Output the [x, y] coordinate of the center of the cell containing the given text.  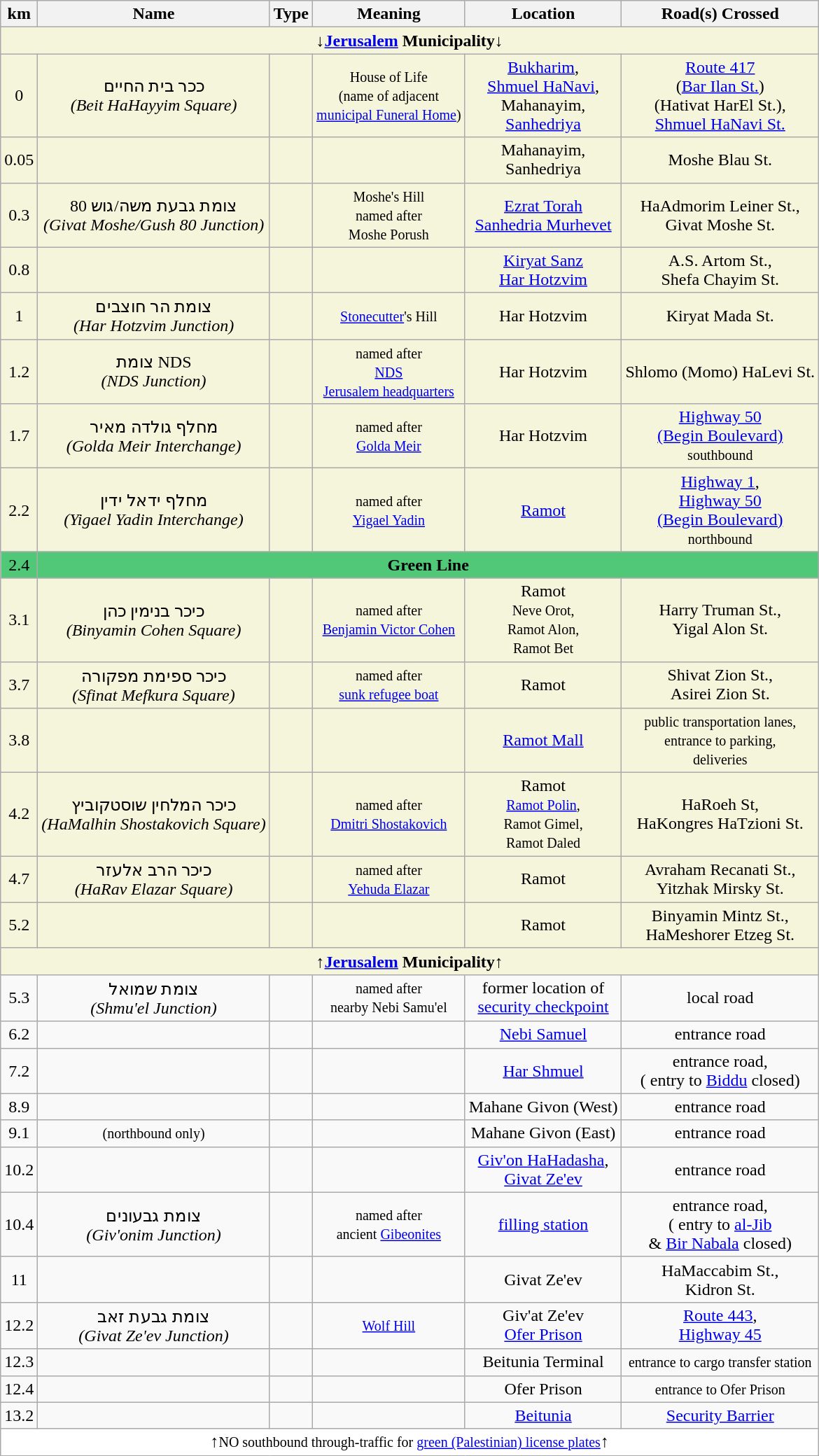
named afterDmitri Shostakovich [389, 815]
Givat Ze'ev [543, 1280]
Name [154, 14]
6.2 [20, 1035]
Kiryat SanzHar Hotzvim [543, 270]
1 [20, 316]
Mahanayim,Sanhedriya [543, 160]
Highway 1, Highway 50(Begin Boulevard)northbound [720, 510]
(northbound only) [154, 1133]
Giv'at Ze'evOfer Prison [543, 1326]
3.7 [20, 685]
Moshe's Hillnamed afterMoshe Porush [389, 215]
0.8 [20, 270]
מחלף גולדה מאיר(Golda Meir Interchange) [154, 436]
Shlomo (Momo) HaLevi St. [720, 372]
Harry Truman St.,Yigal Alon St. [720, 620]
Type [291, 14]
צומת גבעת משה/גוש 80(Givat Moshe/Gush 80 Junction) [154, 215]
צומת גבעונים(Giv'onim Junction) [154, 1224]
1.7 [20, 436]
entrance to cargo transfer station [720, 1362]
9.1 [20, 1133]
named afterBenjamin Victor Cohen [389, 620]
כיכר ספימת מפקורה(Sfinat Mefkura Square) [154, 685]
Bukharim,Shmuel HaNavi,Mahanayim,Sanhedriya [543, 95]
RamotRamot Polin,Ramot Gimel,Ramot Daled [543, 815]
11 [20, 1280]
0.05 [20, 160]
Mahane Givon (West) [543, 1107]
Road(s) Crossed [720, 14]
13.2 [20, 1415]
Avraham Recanati St.,Yitzhak Mirsky St. [720, 879]
↓Jerusalem Municipality↓ [410, 41]
Green Line [428, 565]
3.8 [20, 741]
A.S. Artom St.,Shefa Chayim St. [720, 270]
צומת NDS(NDS Junction) [154, 372]
Route 417(Bar Ilan St.)(Hativat HarEl St.),Shmuel HaNavi St. [720, 95]
צומת הר חוצבים(Har Hotzvim Junction) [154, 316]
↑NO southbound through-traffic for green (Palestinian) license plates↑ [410, 1442]
12.3 [20, 1362]
named aftersunk refugee boat [389, 685]
↑Jerusalem Municipality↑ [410, 961]
Binyamin Mintz St.,HaMeshorer Etzeg St. [720, 925]
named afterNDSJerusalem headquarters [389, 372]
Kiryat Mada St. [720, 316]
Highway 50(Begin Boulevard)southbound [720, 436]
0 [20, 95]
צומת שמואל(Shmu'el Junction) [154, 998]
Nebi Samuel [543, 1035]
Moshe Blau St. [720, 160]
ככר בית החיים(Beit HaHayyim Square) [154, 95]
8.9 [20, 1107]
named afternearby Nebi Samu'el [389, 998]
RamotNeve Orot,Ramot Alon,Ramot Bet [543, 620]
Ramot Mall [543, 741]
0.3 [20, 215]
Shivat Zion St.,Asirei Zion St. [720, 685]
Beitunia [543, 1415]
local road [720, 998]
named afterancient Gibeonites [389, 1224]
3.1 [20, 620]
4.2 [20, 815]
House of Life(name of adjacentmunicipal Funeral Home) [389, 95]
named afterGolda Meir [389, 436]
2.4 [20, 565]
Route 443, Highway 45 [720, 1326]
Meaning [389, 14]
כיכר הרב אלעזר(HaRav Elazar Square) [154, 879]
public transportation lanes,entrance to parking,deliveries [720, 741]
HaMaccabim St.,Kidron St. [720, 1280]
HaRoeh St,HaKongres HaTzioni St. [720, 815]
10.2 [20, 1169]
Ofer Prison [543, 1389]
Stonecutter's Hill [389, 316]
Ezrat TorahSanhedria Murhevet [543, 215]
5.2 [20, 925]
12.4 [20, 1389]
1.2 [20, 372]
Har Shmuel [543, 1071]
HaAdmorim Leiner St.,Givat Moshe St. [720, 215]
צומת גבעת זאב(Givat Ze'ev Junction) [154, 1326]
former location ofsecurity checkpoint [543, 998]
named afterYehuda Elazar [389, 879]
named afterYigael Yadin [389, 510]
מחלף ידאל ידין(Yigael Yadin Interchange) [154, 510]
Security Barrier [720, 1415]
7.2 [20, 1071]
5.3 [20, 998]
כיכר המלחין שוסטקוביץ(HaMalhin Shostakovich Square) [154, 815]
km [20, 14]
Wolf Hill [389, 1326]
2.2 [20, 510]
entrance to Ofer Prison [720, 1389]
entrance road,( entry to Biddu closed) [720, 1071]
10.4 [20, 1224]
12.2 [20, 1326]
4.7 [20, 879]
Giv'on HaHadasha,Givat Ze'ev [543, 1169]
Mahane Givon (East) [543, 1133]
כיכר בנימין כהן(Binyamin Cohen Square) [154, 620]
entrance road,( entry to al-Jib& Bir Nabala closed) [720, 1224]
filling station [543, 1224]
Location [543, 14]
Beitunia Terminal [543, 1362]
